Pinpoint the cell where the given text exists, returning its [X, Y] midpoint coordinate. 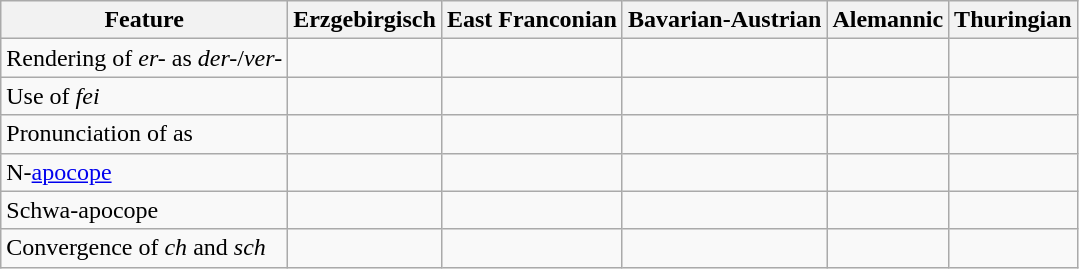
N-apocope [144, 172]
Use of fei [144, 96]
Alemannic [888, 20]
Schwa-apocope [144, 210]
Feature [144, 20]
East Franconian [532, 20]
Rendering of er- as der-/ver- [144, 58]
Bavarian-Austrian [724, 20]
Erzgebirgisch [365, 20]
Thuringian [1013, 20]
Pronunciation of as [144, 134]
Convergence of ch and sch [144, 248]
